Determine the (x, y) coordinate at the center of the cell enclosing the given text.  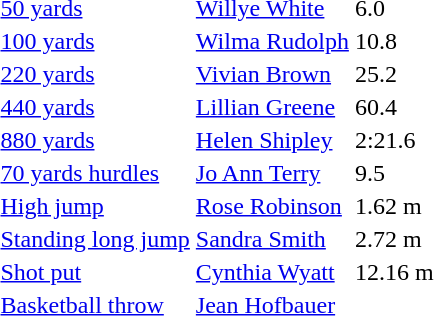
Rose Robinson (272, 206)
Jo Ann Terry (272, 173)
Cynthia Wyatt (272, 272)
Wilma Rudolph (272, 41)
Vivian Brown (272, 74)
Helen Shipley (272, 140)
Sandra Smith (272, 239)
Lillian Greene (272, 107)
